Return [X, Y] of the center of cell containing provided text 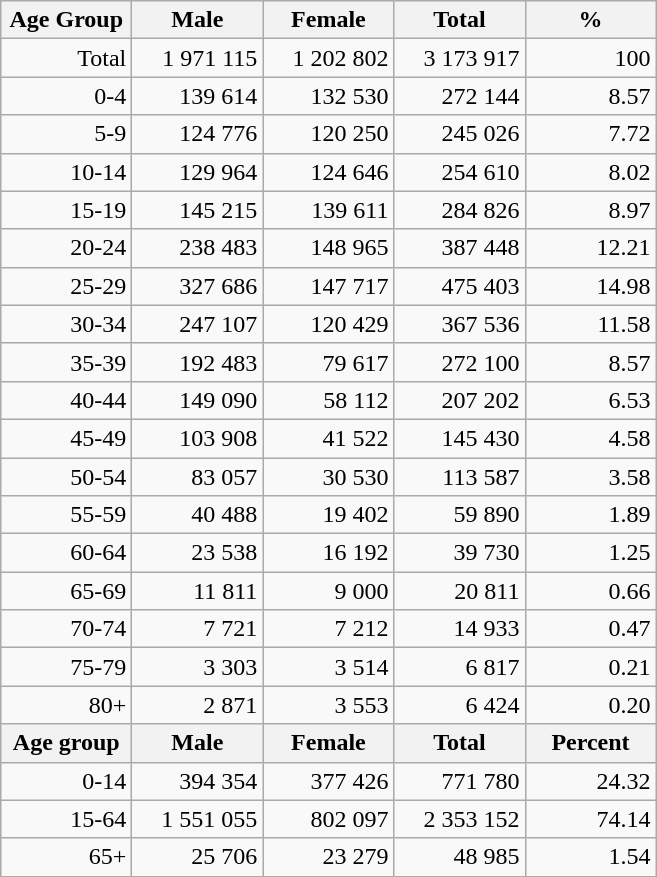
6 817 [460, 667]
9 000 [328, 591]
79 617 [328, 362]
7.72 [590, 134]
124 646 [328, 172]
40 488 [198, 515]
145 215 [198, 210]
1.54 [590, 857]
41 522 [328, 438]
100 [590, 58]
12.21 [590, 248]
15-64 [66, 819]
103 908 [198, 438]
23 538 [198, 553]
367 536 [460, 324]
147 717 [328, 286]
207 202 [460, 400]
15-19 [66, 210]
148 965 [328, 248]
272 100 [460, 362]
35-39 [66, 362]
3.58 [590, 477]
475 403 [460, 286]
2 353 152 [460, 819]
3 553 [328, 705]
65-69 [66, 591]
Age Group [66, 20]
0.21 [590, 667]
83 057 [198, 477]
74.14 [590, 819]
0.66 [590, 591]
65+ [66, 857]
10-14 [66, 172]
6 424 [460, 705]
30 530 [328, 477]
11 811 [198, 591]
4.58 [590, 438]
3 303 [198, 667]
245 026 [460, 134]
132 530 [328, 96]
55-59 [66, 515]
2 871 [198, 705]
70-74 [66, 629]
394 354 [198, 781]
45-49 [66, 438]
16 192 [328, 553]
113 587 [460, 477]
58 112 [328, 400]
1 202 802 [328, 58]
50-54 [66, 477]
14.98 [590, 286]
0-14 [66, 781]
7 721 [198, 629]
145 430 [460, 438]
0.47 [590, 629]
5-9 [66, 134]
284 826 [460, 210]
192 483 [198, 362]
20-24 [66, 248]
0.20 [590, 705]
3 514 [328, 667]
59 890 [460, 515]
771 780 [460, 781]
254 610 [460, 172]
1 971 115 [198, 58]
23 279 [328, 857]
3 173 917 [460, 58]
25 706 [198, 857]
327 686 [198, 286]
387 448 [460, 248]
30-34 [66, 324]
24.32 [590, 781]
75-79 [66, 667]
139 614 [198, 96]
40-44 [66, 400]
20 811 [460, 591]
19 402 [328, 515]
124 776 [198, 134]
48 985 [460, 857]
272 144 [460, 96]
11.58 [590, 324]
14 933 [460, 629]
377 426 [328, 781]
39 730 [460, 553]
80+ [66, 705]
60-64 [66, 553]
25-29 [66, 286]
1.25 [590, 553]
Percent [590, 743]
247 107 [198, 324]
120 250 [328, 134]
129 964 [198, 172]
Age group [66, 743]
1.89 [590, 515]
238 483 [198, 248]
% [590, 20]
8.97 [590, 210]
8.02 [590, 172]
6.53 [590, 400]
1 551 055 [198, 819]
139 611 [328, 210]
7 212 [328, 629]
120 429 [328, 324]
149 090 [198, 400]
802 097 [328, 819]
0-4 [66, 96]
